Detect which cell encompasses the target text, then output its [X, Y] center coordinate. 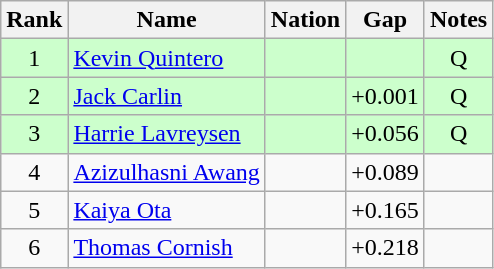
Kevin Quintero [166, 58]
Rank [34, 20]
5 [34, 210]
Nation [305, 20]
3 [34, 134]
4 [34, 172]
+0.165 [386, 210]
Harrie Lavreysen [166, 134]
Name [166, 20]
+0.056 [386, 134]
2 [34, 96]
Thomas Cornish [166, 248]
Gap [386, 20]
+0.218 [386, 248]
Kaiya Ota [166, 210]
Notes [458, 20]
Azizulhasni Awang [166, 172]
1 [34, 58]
+0.089 [386, 172]
+0.001 [386, 96]
Jack Carlin [166, 96]
6 [34, 248]
